Return the (x, y) coordinate for the center point of the cell that contains the specified text.  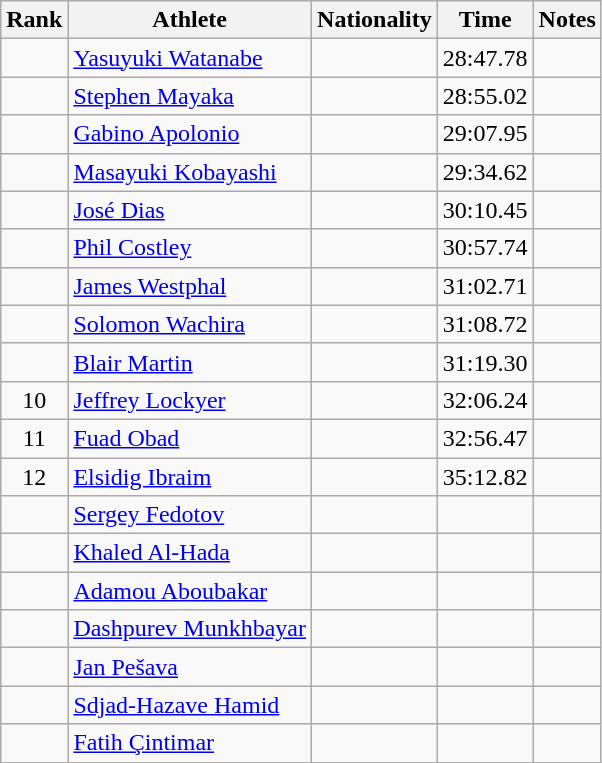
30:57.74 (485, 248)
Blair Martin (190, 362)
32:56.47 (485, 438)
32:06.24 (485, 400)
James Westphal (190, 286)
Sergey Fedotov (190, 515)
12 (34, 477)
Time (485, 20)
Jeffrey Lockyer (190, 400)
Adamou Aboubakar (190, 591)
28:47.78 (485, 58)
Masayuki Kobayashi (190, 172)
Yasuyuki Watanabe (190, 58)
Nationality (375, 20)
Stephen Mayaka (190, 96)
35:12.82 (485, 477)
29:07.95 (485, 134)
Rank (34, 20)
Dashpurev Munkhbayar (190, 629)
29:34.62 (485, 172)
Athlete (190, 20)
Gabino Apolonio (190, 134)
Elsidig Ibraim (190, 477)
28:55.02 (485, 96)
10 (34, 400)
31:08.72 (485, 324)
Fatih Çintimar (190, 743)
Sdjad-Hazave Hamid (190, 705)
Phil Costley (190, 248)
José Dias (190, 210)
30:10.45 (485, 210)
Notes (567, 20)
Solomon Wachira (190, 324)
11 (34, 438)
31:02.71 (485, 286)
Khaled Al-Hada (190, 553)
Fuad Obad (190, 438)
31:19.30 (485, 362)
Jan Pešava (190, 667)
